Return the [x, y] coordinate for the center point of the cell that contains the specified text.  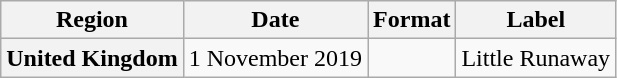
Date [275, 20]
1 November 2019 [275, 58]
Region [92, 20]
Label [536, 20]
Little Runaway [536, 58]
Format [412, 20]
United Kingdom [92, 58]
